Scan for the cell matching the given text and deliver its [X, Y] coordinate at center. 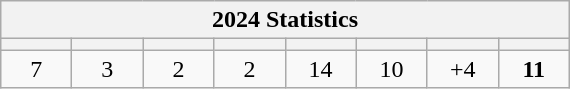
+4 [462, 69]
10 [392, 69]
7 [36, 69]
2024 Statistics [285, 20]
11 [534, 69]
14 [320, 69]
3 [108, 69]
